Detect which cell encompasses the target text, then output its (x, y) center coordinate. 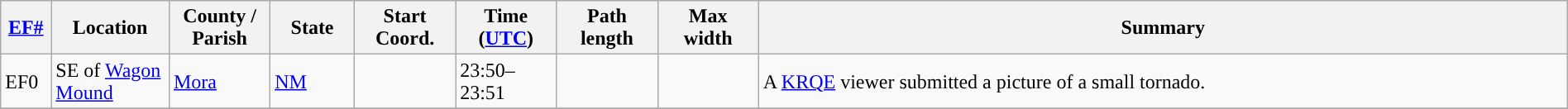
Location (111, 28)
SE of Wagon Mound (111, 81)
Summary (1163, 28)
A KRQE viewer submitted a picture of a small tornado. (1163, 81)
County / Parish (219, 28)
Start Coord. (404, 28)
EF0 (26, 81)
NM (313, 81)
Path length (607, 28)
EF# (26, 28)
23:50–23:51 (506, 81)
State (313, 28)
Mora (219, 81)
Max width (708, 28)
Time (UTC) (506, 28)
